Capture the cell that displays the provided text and extract its [X, Y] central coordinate. 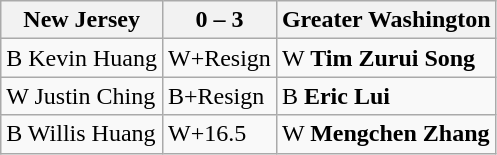
B Willis Huang [82, 134]
W Mengchen Zhang [386, 134]
W+Resign [219, 58]
B+Resign [219, 96]
B Kevin Huang [82, 58]
New Jersey [82, 20]
W Justin Ching [82, 96]
0 – 3 [219, 20]
Greater Washington [386, 20]
W Tim Zurui Song [386, 58]
B Eric Lui [386, 96]
W+16.5 [219, 134]
